Output the (X, Y) coordinate of the center of the cell containing the given text.  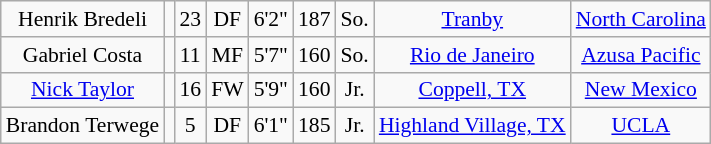
Gabriel Costa (82, 55)
5'7" (271, 55)
New Mexico (641, 90)
UCLA (641, 126)
23 (190, 19)
Brandon Terwege (82, 126)
187 (314, 19)
11 (190, 55)
6'1" (271, 126)
Azusa Pacific (641, 55)
16 (190, 90)
Highland Village, TX (472, 126)
Nick Taylor (82, 90)
Tranby (472, 19)
FW (228, 90)
North Carolina (641, 19)
Rio de Janeiro (472, 55)
5 (190, 126)
5'9" (271, 90)
MF (228, 55)
185 (314, 126)
Henrik Bredeli (82, 19)
Coppell, TX (472, 90)
6'2" (271, 19)
